Locate the cell with the specified text and output its (x, y) center coordinate. 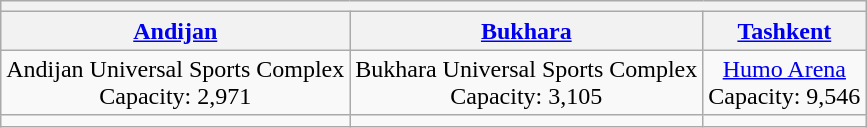
Andijan (176, 31)
Tashkent (784, 31)
Bukhara Universal Sports ComplexCapacity: 3,105 (526, 82)
Humo ArenaCapacity: 9,546 (784, 82)
Andijan Universal Sports ComplexCapacity: 2,971 (176, 82)
Bukhara (526, 31)
